Scan for the cell matching the given text and deliver its (x, y) coordinate at center. 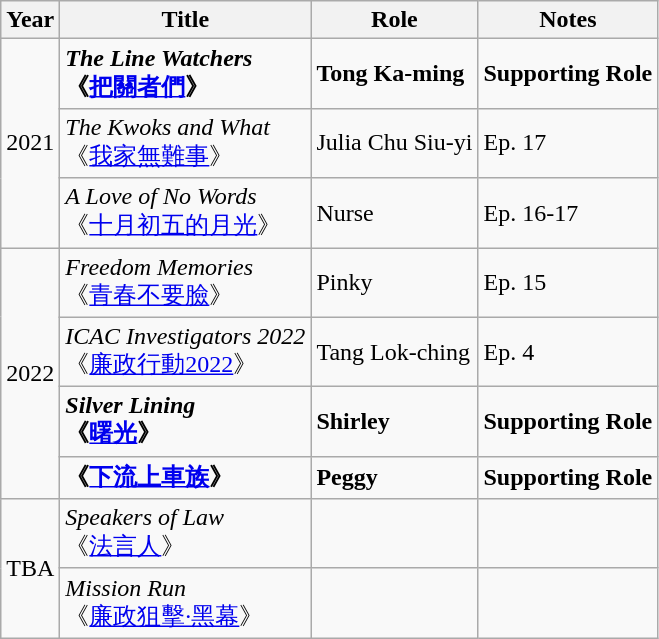
TBA (30, 568)
Shirley (394, 422)
2021 (30, 144)
Notes (568, 20)
Mission Run《廉政狙擊·黑幕》 (186, 603)
《下流上車族》 (186, 478)
Speakers of Law《法言人》 (186, 534)
ICAC Investigators 2022《廉政行動2022》 (186, 352)
Ep. 16-17 (568, 213)
Tang Lok-ching (394, 352)
Freedom Memories《青春不要臉》 (186, 283)
The Line Watchers《把關者們》 (186, 74)
Ep. 4 (568, 352)
The Kwoks and What《我家無難事》 (186, 143)
Tong Ka-ming (394, 74)
Ep. 17 (568, 143)
Ep. 15 (568, 283)
Role (394, 20)
A Love of No Words《十月初五的月光》 (186, 213)
Year (30, 20)
Pinky (394, 283)
Peggy (394, 478)
Silver Lining《曙光》 (186, 422)
Julia Chu Siu-yi (394, 143)
Nurse (394, 213)
2022 (30, 374)
Title (186, 20)
